Identify which cell holds the provided text, then report its [X, Y] central coordinate. 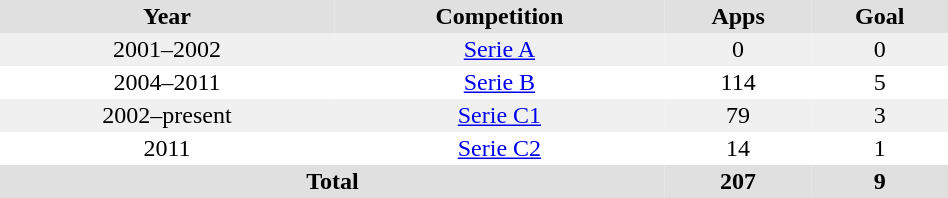
79 [738, 116]
114 [738, 82]
Serie C1 [500, 116]
Apps [738, 16]
2004–2011 [167, 82]
Total [332, 182]
Serie A [500, 50]
2001–2002 [167, 50]
14 [738, 148]
Goal [880, 16]
5 [880, 82]
1 [880, 148]
Serie B [500, 82]
2002–present [167, 116]
2011 [167, 148]
207 [738, 182]
Competition [500, 16]
Serie C2 [500, 148]
Year [167, 16]
9 [880, 182]
3 [880, 116]
